Identify which cell holds the provided text, then report its (X, Y) central coordinate. 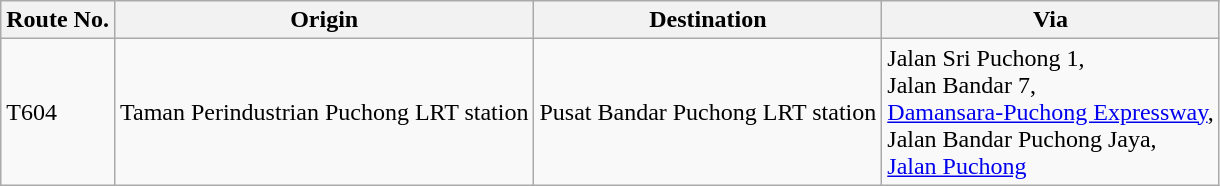
Destination (708, 20)
Jalan Sri Puchong 1,Jalan Bandar 7,Damansara-Puchong Expressway,Jalan Bandar Puchong Jaya,Jalan Puchong (1050, 112)
Origin (324, 20)
Pusat Bandar Puchong LRT station (708, 112)
Route No. (58, 20)
Via (1050, 20)
T604 (58, 112)
Taman Perindustrian Puchong LRT station (324, 112)
